Scan for the cell matching the given text and deliver its (x, y) coordinate at center. 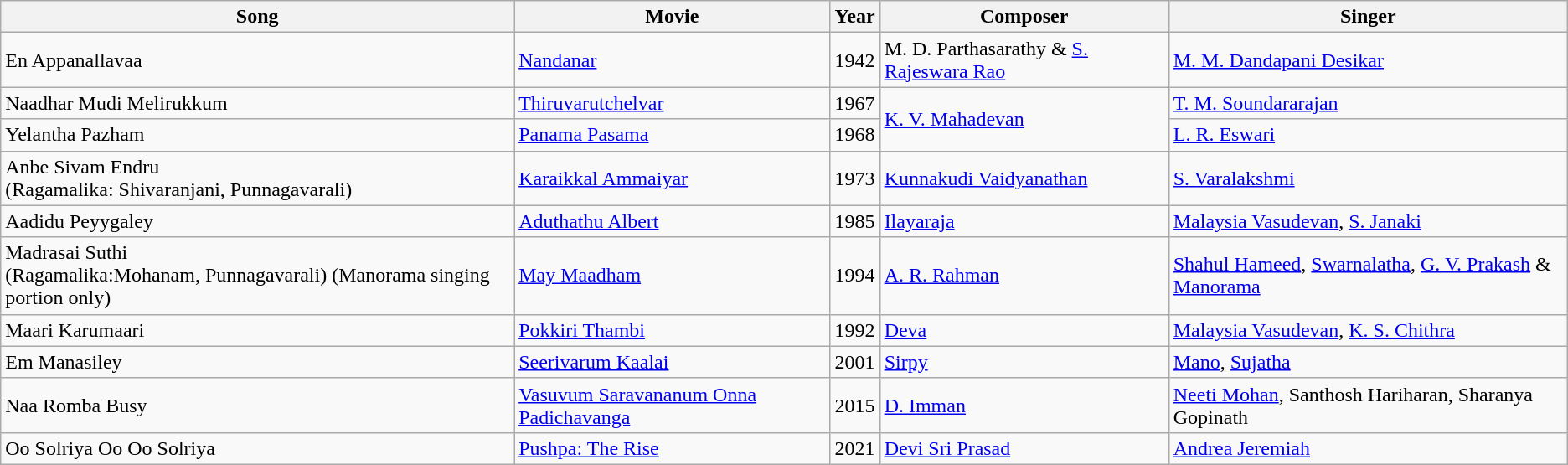
Composer (1024, 17)
Malaysia Vasudevan, S. Janaki (1368, 221)
Pushpa: The Rise (672, 448)
Song (258, 17)
Aduthathu Albert (672, 221)
T. M. Soundararajan (1368, 103)
Madrasai Suthi(Ragamalika:Mohanam, Punnagavarali) (Manorama singing portion only) (258, 276)
1968 (854, 135)
1992 (854, 330)
1973 (854, 178)
L. R. Eswari (1368, 135)
Ilayaraja (1024, 221)
Aadidu Peyygaley (258, 221)
Year (854, 17)
A. R. Rahman (1024, 276)
Thiruvarutchelvar (672, 103)
Anbe Sivam Endru(Ragamalika: Shivaranjani, Punnagavarali) (258, 178)
Yelantha Pazham (258, 135)
2015 (854, 406)
Deva (1024, 330)
D. Imman (1024, 406)
Andrea Jeremiah (1368, 448)
Neeti Mohan, Santhosh Hariharan, Sharanya Gopinath (1368, 406)
Karaikkal Ammaiyar (672, 178)
Em Manasiley (258, 362)
Naadhar Mudi Melirukkum (258, 103)
Singer (1368, 17)
K. V. Mahadevan (1024, 119)
Oo Solriya Oo Oo Solriya (258, 448)
M. D. Parthasarathy & S. Rajeswara Rao (1024, 60)
M. M. Dandapani Desikar (1368, 60)
Kunnakudi Vaidyanathan (1024, 178)
2021 (854, 448)
Seerivarum Kaalai (672, 362)
1942 (854, 60)
1994 (854, 276)
Movie (672, 17)
S. Varalakshmi (1368, 178)
Pokkiri Thambi (672, 330)
Shahul Hameed, Swarnalatha, G. V. Prakash & Manorama (1368, 276)
Nandanar (672, 60)
1967 (854, 103)
En Appanallavaa (258, 60)
Mano, Sujatha (1368, 362)
Malaysia Vasudevan, K. S. Chithra (1368, 330)
May Maadham (672, 276)
Naa Romba Busy (258, 406)
Sirpy (1024, 362)
Maari Karumaari (258, 330)
2001 (854, 362)
Vasuvum Saravananum Onna Padichavanga (672, 406)
Panama Pasama (672, 135)
Devi Sri Prasad (1024, 448)
1985 (854, 221)
